Pinpoint the cell where the given text exists, returning its [x, y] midpoint coordinate. 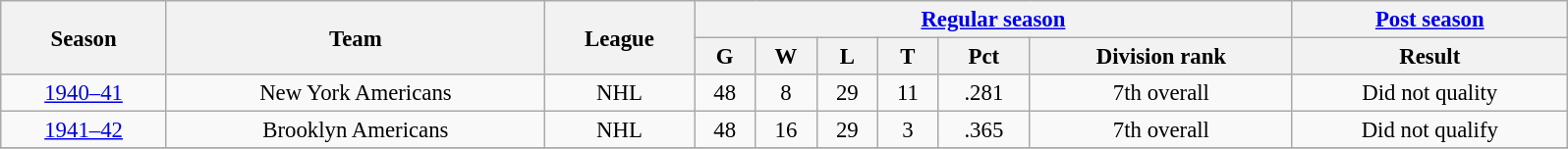
New York Americans [356, 93]
16 [786, 130]
.281 [983, 93]
League [619, 37]
Did not quality [1429, 93]
11 [908, 93]
Result [1429, 57]
G [725, 57]
Pct [983, 57]
1940–41 [84, 93]
1941–42 [84, 130]
Team [356, 37]
L [847, 57]
3 [908, 130]
Season [84, 37]
.365 [983, 130]
T [908, 57]
Brooklyn Americans [356, 130]
Did not qualify [1429, 130]
Regular season [994, 20]
W [786, 57]
Post season [1429, 20]
Division rank [1161, 57]
8 [786, 93]
